From the cell containing the given text, extract its center point as [X, Y] coordinate. 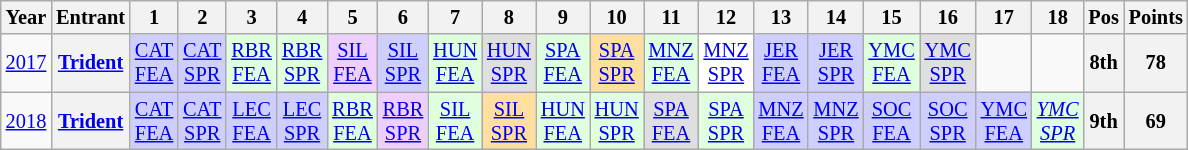
14 [836, 17]
15 [891, 17]
1 [154, 17]
Entrant [90, 17]
6 [403, 17]
4 [302, 17]
JERFEA [780, 63]
8 [509, 17]
13 [780, 17]
18 [1058, 17]
10 [617, 17]
7 [455, 17]
3 [251, 17]
8th [1103, 63]
Pos [1103, 17]
78 [1156, 63]
9th [1103, 121]
17 [1004, 17]
2017 [26, 63]
5 [352, 17]
69 [1156, 121]
JERSPR [836, 63]
2018 [26, 121]
Points [1156, 17]
LECFEA [251, 121]
SOCSPR [948, 121]
LECSPR [302, 121]
16 [948, 17]
9 [563, 17]
11 [672, 17]
Year [26, 17]
12 [726, 17]
2 [202, 17]
SOCFEA [891, 121]
